Locate the cell with the specified text and output its [x, y] center coordinate. 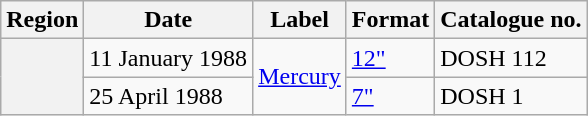
DOSH 112 [511, 58]
Format [390, 20]
12" [390, 58]
Label [300, 20]
25 April 1988 [168, 96]
Mercury [300, 77]
Catalogue no. [511, 20]
DOSH 1 [511, 96]
11 January 1988 [168, 58]
Date [168, 20]
7" [390, 96]
Region [42, 20]
